Find where the given text appears and provide that cell's center as [X, Y] coordinate. 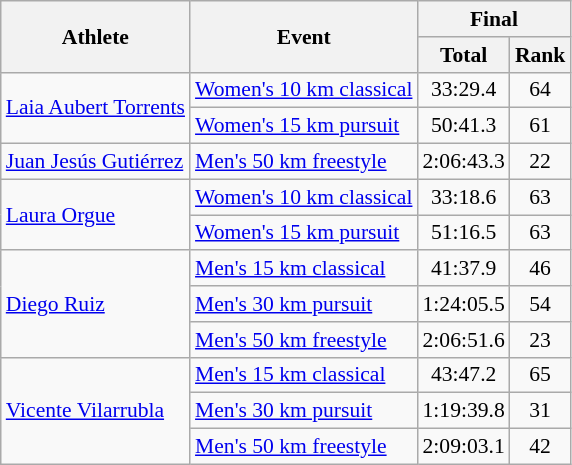
Laura Orgue [96, 214]
2:09:03.1 [464, 447]
42 [540, 447]
64 [540, 90]
43:47.2 [464, 375]
61 [540, 126]
Laia Aubert Torrents [96, 108]
Rank [540, 55]
33:18.6 [464, 197]
65 [540, 375]
1:24:05.5 [464, 304]
51:16.5 [464, 233]
Event [304, 36]
2:06:43.3 [464, 162]
2:06:51.6 [464, 340]
1:19:39.8 [464, 411]
31 [540, 411]
Diego Ruiz [96, 304]
Athlete [96, 36]
50:41.3 [464, 126]
46 [540, 269]
Final [494, 19]
54 [540, 304]
Vicente Vilarrubla [96, 410]
Juan Jesús Gutiérrez [96, 162]
33:29.4 [464, 90]
Total [464, 55]
23 [540, 340]
41:37.9 [464, 269]
22 [540, 162]
